Find where the given text appears and provide that cell's center as [X, Y] coordinate. 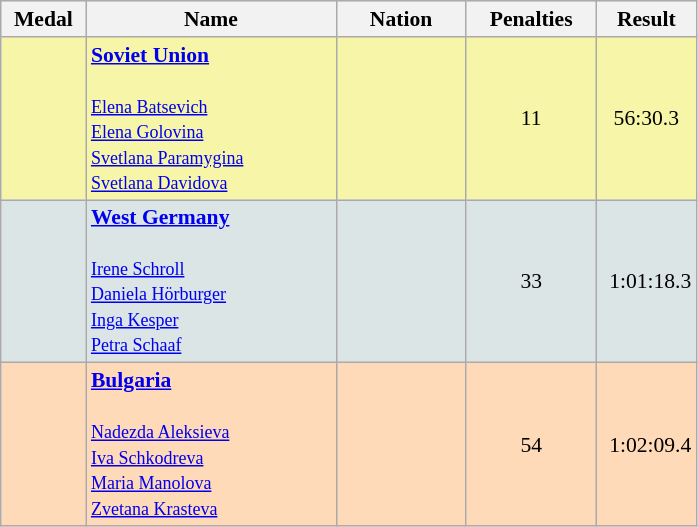
Soviet UnionElena BatsevichElena GolovinaSvetlana ParamyginaSvetlana Davidova [211, 118]
BulgariaNadezda AleksievaIva SchkodrevaMaria ManolovaZvetana Krasteva [211, 444]
Nation [401, 19]
Penalties [531, 19]
33 [531, 282]
11 [531, 118]
1:02:09.4 [646, 444]
54 [531, 444]
56:30.3 [646, 118]
Medal [44, 19]
1:01:18.3 [646, 282]
Name [211, 19]
West GermanyIrene SchrollDaniela HörburgerInga KesperPetra Schaaf [211, 282]
Result [646, 19]
